Determine the (x, y) coordinate at the center of the cell enclosing the given text.  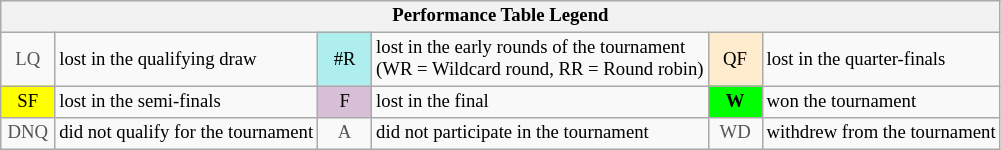
LQ (28, 60)
won the tournament (881, 102)
lost in the semi-finals (186, 102)
lost in the early rounds of the tournament(WR = Wildcard round, RR = Round robin) (540, 60)
lost in the final (540, 102)
withdrew from the tournament (881, 134)
A (345, 134)
DNQ (28, 134)
F (345, 102)
Performance Table Legend (500, 16)
did not participate in the tournament (540, 134)
WD (735, 134)
#R (345, 60)
W (735, 102)
did not qualify for the tournament (186, 134)
lost in the qualifying draw (186, 60)
SF (28, 102)
QF (735, 60)
lost in the quarter-finals (881, 60)
